Extract the [x, y] coordinate from the center of the cell holding the provided text.  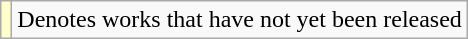
Denotes works that have not yet been released [240, 20]
